Locate the cell with the specified text and output its (X, Y) center coordinate. 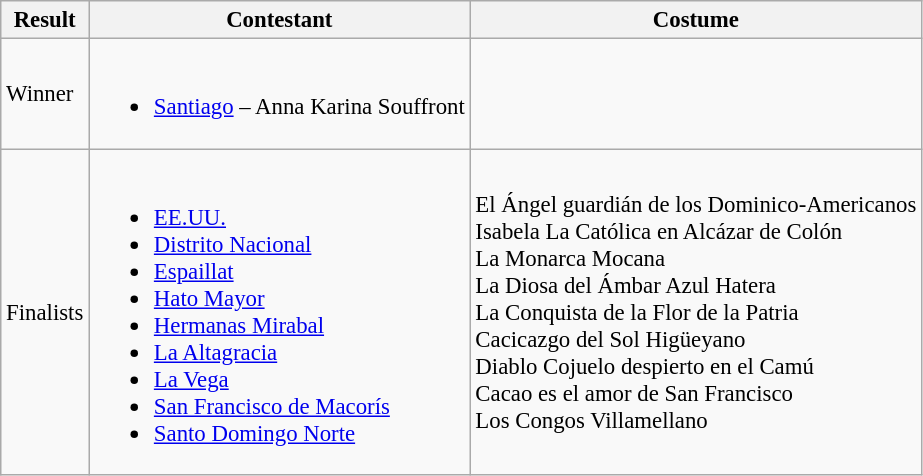
Finalists (45, 312)
Contestant (280, 20)
EE.UU.Distrito NacionalEspaillatHato MayorHermanas MirabalLa AltagraciaLa VegaSan Francisco de MacorísSanto Domingo Norte (280, 312)
Winner (45, 94)
Santiago – Anna Karina Souffront (280, 94)
Result (45, 20)
Costume (696, 20)
